Detect which cell encompasses the target text, then output its (x, y) center coordinate. 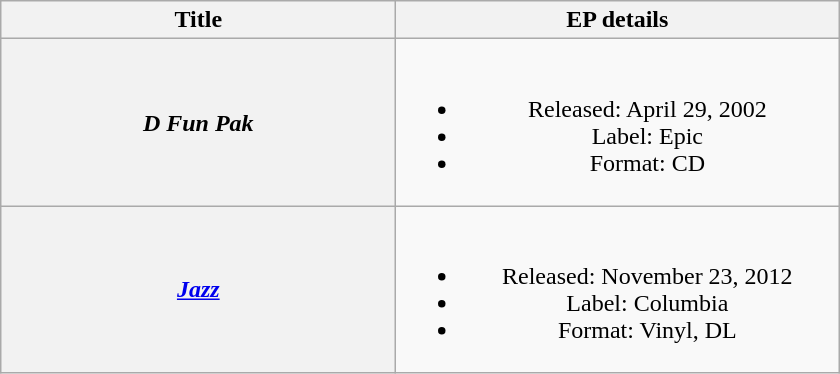
Released: April 29, 2002Label: EpicFormat: CD (618, 122)
D Fun Pak (198, 122)
Title (198, 20)
EP details (618, 20)
Released: November 23, 2012Label: ColumbiaFormat: Vinyl, DL (618, 290)
Jazz (198, 290)
